Determine the [x, y] coordinate at the center of the cell enclosing the given text.  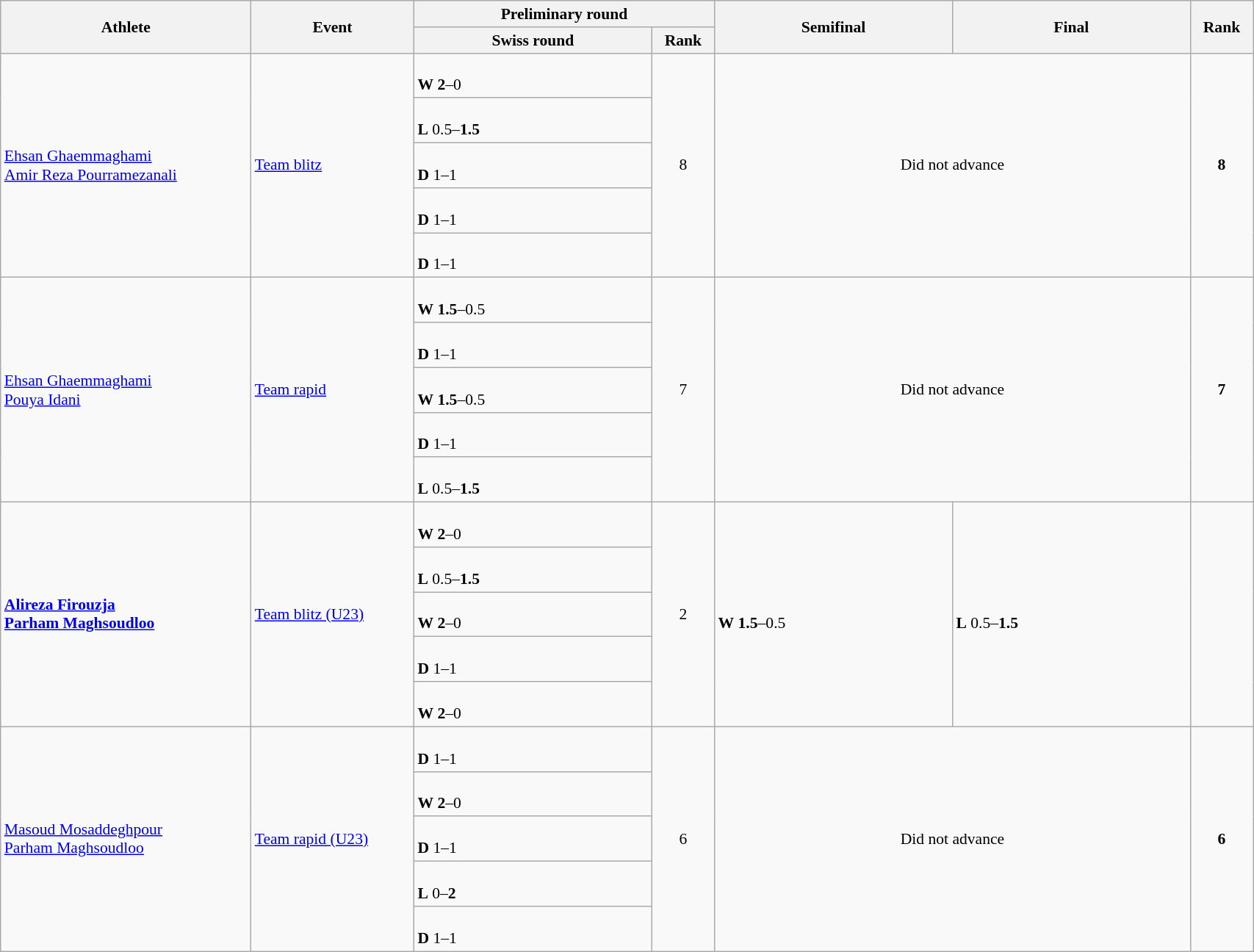
Ehsan GhaemmaghamiAmir Reza Pourramezanali [126, 165]
Athlete [126, 26]
Ehsan GhaemmaghamiPouya Idani [126, 390]
Swiss round [533, 40]
L 0–2 [533, 884]
Final [1071, 26]
Team blitz (U23) [333, 615]
Preliminary round [564, 14]
Masoud MosaddeghpourParham Maghsoudloo [126, 839]
Alireza FirouzjaParham Maghsoudloo [126, 615]
Team rapid (U23) [333, 839]
Team rapid [333, 390]
Semifinal [833, 26]
2 [683, 615]
Event [333, 26]
Team blitz [333, 165]
